Output the [X, Y] coordinate of the center of the cell containing the given text.  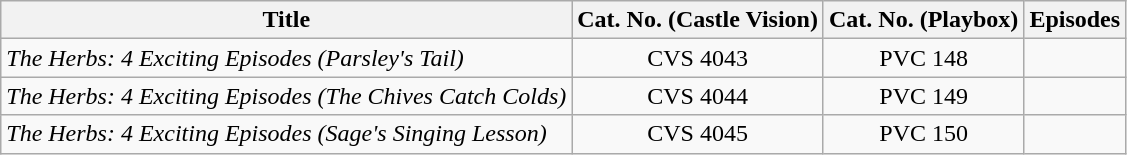
The Herbs: 4 Exciting Episodes (Parsley's Tail) [286, 58]
Title [286, 20]
CVS 4043 [698, 58]
PVC 150 [923, 134]
Episodes [1075, 20]
CVS 4044 [698, 96]
CVS 4045 [698, 134]
Cat. No. (Playbox) [923, 20]
Cat. No. (Castle Vision) [698, 20]
PVC 148 [923, 58]
The Herbs: 4 Exciting Episodes (The Chives Catch Colds) [286, 96]
PVC 149 [923, 96]
The Herbs: 4 Exciting Episodes (Sage's Singing Lesson) [286, 134]
